Output the (X, Y) coordinate of the center of the cell containing the given text.  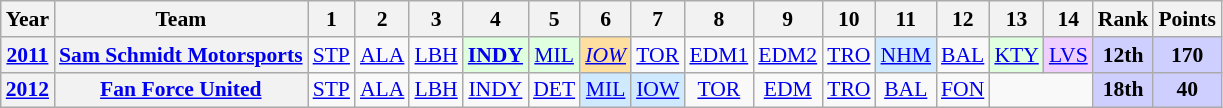
170 (1187, 55)
7 (658, 19)
Points (1187, 19)
NHM (906, 55)
8 (718, 19)
1 (332, 19)
18th (1124, 90)
6 (606, 19)
2012 (28, 90)
EDM2 (788, 55)
LVS (1068, 55)
10 (848, 19)
40 (1187, 90)
2 (382, 19)
DET (554, 90)
4 (496, 19)
14 (1068, 19)
12 (962, 19)
12th (1124, 55)
EDM (788, 90)
13 (1016, 19)
EDM1 (718, 55)
5 (554, 19)
2011 (28, 55)
KTY (1016, 55)
Year (28, 19)
Sam Schmidt Motorsports (181, 55)
3 (436, 19)
Fan Force United (181, 90)
Team (181, 19)
9 (788, 19)
FON (962, 90)
11 (906, 19)
Rank (1124, 19)
